Detect which cell encompasses the target text, then output its [X, Y] center coordinate. 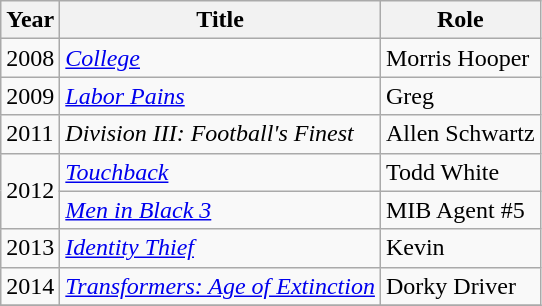
2012 [30, 191]
Division III: Football's Finest [220, 134]
Men in Black 3 [220, 210]
Dorky Driver [460, 286]
Role [460, 20]
Allen Schwartz [460, 134]
2013 [30, 248]
MIB Agent #5 [460, 210]
Todd White [460, 172]
Greg [460, 96]
College [220, 58]
2008 [30, 58]
Identity Thief [220, 248]
2011 [30, 134]
Transformers: Age of Extinction [220, 286]
Title [220, 20]
2009 [30, 96]
Labor Pains [220, 96]
Touchback [220, 172]
2014 [30, 286]
Year [30, 20]
Morris Hooper [460, 58]
Kevin [460, 248]
